Search for the cell housing the specified text and yield its (x, y) center coordinate. 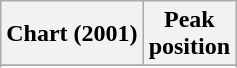
Peakposition (189, 34)
Chart (2001) (72, 34)
